Search for the cell housing the specified text and yield its (X, Y) center coordinate. 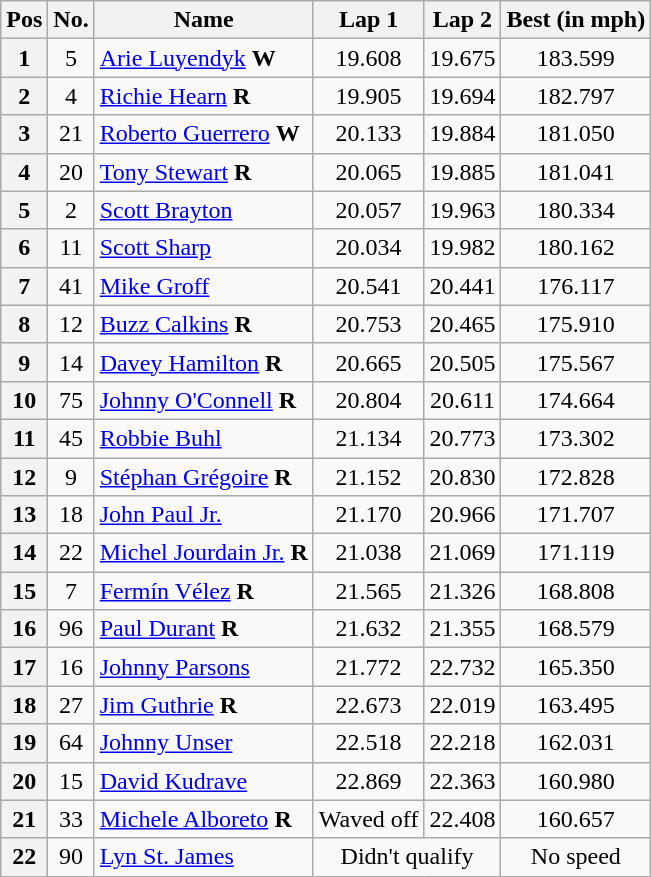
Waved off (368, 819)
168.808 (576, 591)
20.773 (462, 438)
Lap 2 (462, 20)
20.966 (462, 515)
175.567 (576, 362)
Buzz Calkins R (204, 324)
19.675 (462, 58)
Lyn St. James (204, 857)
175.910 (576, 324)
Michele Alboreto R (204, 819)
19.963 (462, 210)
Mike Groff (204, 286)
21.772 (368, 667)
20.505 (462, 362)
21.134 (368, 438)
173.302 (576, 438)
No. (71, 20)
171.119 (576, 553)
Michel Jourdain Jr. R (204, 553)
20.465 (462, 324)
21.632 (368, 629)
1 (24, 58)
20.065 (368, 172)
Johnny Unser (204, 743)
19.885 (462, 172)
20.541 (368, 286)
20.133 (368, 134)
19.982 (462, 248)
181.041 (576, 172)
160.980 (576, 781)
75 (71, 400)
96 (71, 629)
45 (71, 438)
20.611 (462, 400)
21.152 (368, 477)
22.218 (462, 743)
19.608 (368, 58)
27 (71, 705)
176.117 (576, 286)
17 (24, 667)
174.664 (576, 400)
181.050 (576, 134)
22.019 (462, 705)
21.326 (462, 591)
90 (71, 857)
19.884 (462, 134)
Pos (24, 20)
Robbie Buhl (204, 438)
Name (204, 20)
168.579 (576, 629)
182.797 (576, 96)
20.830 (462, 477)
172.828 (576, 477)
20.034 (368, 248)
Jim Guthrie R (204, 705)
160.657 (576, 819)
Paul Durant R (204, 629)
180.162 (576, 248)
41 (71, 286)
20.753 (368, 324)
Fermín Vélez R (204, 591)
64 (71, 743)
Didn't qualify (407, 857)
8 (24, 324)
19.694 (462, 96)
David Kudrave (204, 781)
163.495 (576, 705)
13 (24, 515)
162.031 (576, 743)
22.518 (368, 743)
19.905 (368, 96)
Arie Luyendyk W (204, 58)
165.350 (576, 667)
21.355 (462, 629)
No speed (576, 857)
Johnny Parsons (204, 667)
33 (71, 819)
20.057 (368, 210)
Best (in mph) (576, 20)
19 (24, 743)
Richie Hearn R (204, 96)
Johnny O'Connell R (204, 400)
Scott Sharp (204, 248)
21.069 (462, 553)
21.170 (368, 515)
Davey Hamilton R (204, 362)
3 (24, 134)
183.599 (576, 58)
10 (24, 400)
171.707 (576, 515)
Lap 1 (368, 20)
22.408 (462, 819)
22.732 (462, 667)
John Paul Jr. (204, 515)
Tony Stewart R (204, 172)
Scott Brayton (204, 210)
20.665 (368, 362)
22.869 (368, 781)
22.363 (462, 781)
21.565 (368, 591)
20.441 (462, 286)
180.334 (576, 210)
22.673 (368, 705)
6 (24, 248)
21.038 (368, 553)
Stéphan Grégoire R (204, 477)
20.804 (368, 400)
Roberto Guerrero W (204, 134)
